From the cell containing the given text, extract its center point as (X, Y) coordinate. 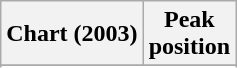
Chart (2003) (72, 34)
Peakposition (189, 34)
